Scan for the cell matching the given text and deliver its (x, y) coordinate at center. 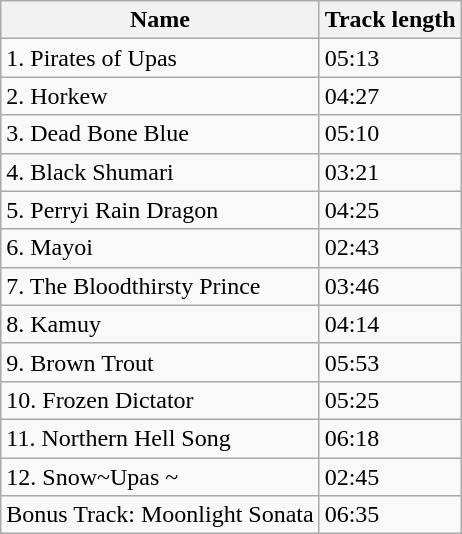
Bonus Track: Moonlight Sonata (160, 515)
05:53 (390, 362)
05:10 (390, 134)
1. Pirates of Upas (160, 58)
3. Dead Bone Blue (160, 134)
Track length (390, 20)
7. The Bloodthirsty Prince (160, 286)
04:25 (390, 210)
2. Horkew (160, 96)
04:14 (390, 324)
11. Northern Hell Song (160, 438)
5. Perryi Rain Dragon (160, 210)
05:13 (390, 58)
10. Frozen Dictator (160, 400)
03:21 (390, 172)
02:43 (390, 248)
06:18 (390, 438)
6. Mayoi (160, 248)
03:46 (390, 286)
02:45 (390, 477)
8. Kamuy (160, 324)
04:27 (390, 96)
05:25 (390, 400)
4. Black Shumari (160, 172)
Name (160, 20)
12. Snow~Upas ~ (160, 477)
9. Brown Trout (160, 362)
06:35 (390, 515)
